Identify which cell holds the provided text, then report its [x, y] central coordinate. 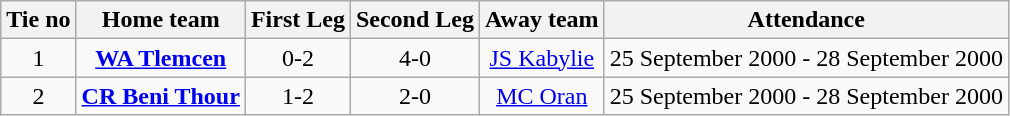
Home team [160, 20]
2 [38, 96]
Attendance [806, 20]
Away team [542, 20]
First Leg [298, 20]
1 [38, 58]
WA Tlemcen [160, 58]
CR Beni Thour [160, 96]
Second Leg [414, 20]
JS Kabylie [542, 58]
2-0 [414, 96]
0-2 [298, 58]
MC Oran [542, 96]
4-0 [414, 58]
Tie no [38, 20]
1-2 [298, 96]
